Provide the [X, Y] coordinate of the cell's center where the given text is located.  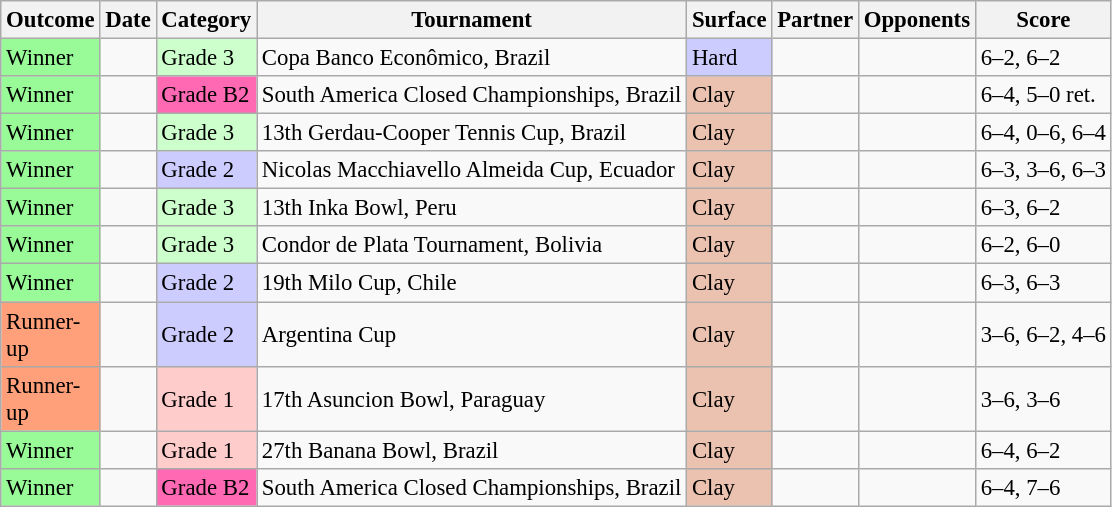
3–6, 3–6 [1043, 398]
13th Inka Bowl, Peru [471, 208]
Outcome [50, 20]
17th Asuncion Bowl, Paraguay [471, 398]
Copa Banco Econômico, Brazil [471, 58]
Score [1043, 20]
Surface [730, 20]
Opponents [916, 20]
6–3, 3–6, 6–3 [1043, 170]
6–4, 0–6, 6–4 [1043, 133]
Hard [730, 58]
6–2, 6–2 [1043, 58]
6–4, 7–6 [1043, 487]
Partner [816, 20]
27th Banana Bowl, Brazil [471, 450]
3–6, 6–2, 4–6 [1043, 334]
Date [128, 20]
6–3, 6–2 [1043, 208]
Condor de Plata Tournament, Bolivia [471, 245]
6–3, 6–3 [1043, 283]
Category [206, 20]
Tournament [471, 20]
6–2, 6–0 [1043, 245]
6–4, 5–0 ret. [1043, 95]
13th Gerdau-Cooper Tennis Cup, Brazil [471, 133]
Argentina Cup [471, 334]
6–4, 6–2 [1043, 450]
Nicolas Macchiavello Almeida Cup, Ecuador [471, 170]
19th Milo Cup, Chile [471, 283]
